Capture the cell that displays the provided text and extract its (x, y) central coordinate. 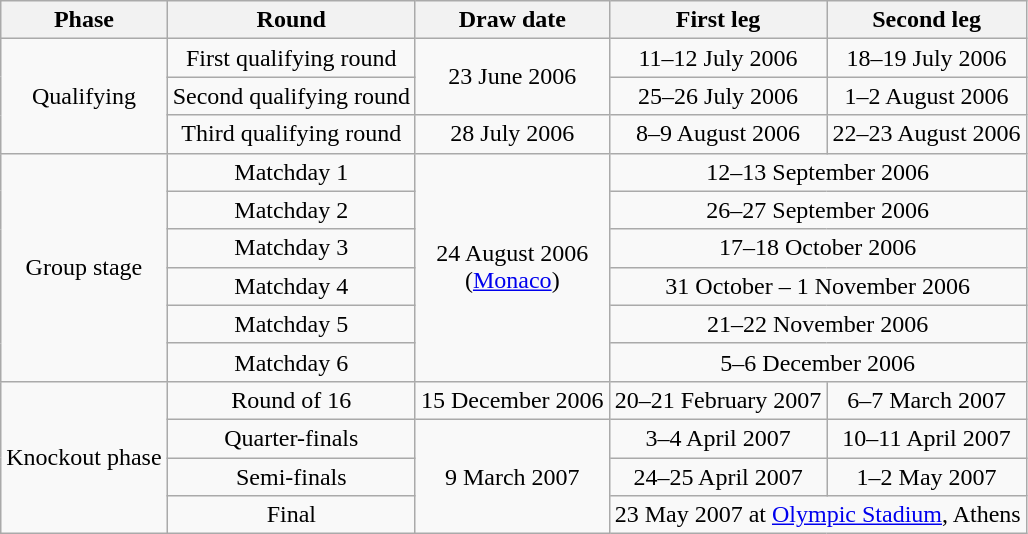
9 March 2007 (512, 476)
17–18 October 2006 (818, 248)
3–4 April 2007 (718, 438)
Second leg (926, 20)
15 December 2006 (512, 400)
First leg (718, 20)
6–7 March 2007 (926, 400)
23 May 2007 at Olympic Stadium, Athens (818, 515)
5–6 December 2006 (818, 362)
Third qualifying round (291, 134)
Phase (84, 20)
Group stage (84, 267)
20–21 February 2007 (718, 400)
First qualifying round (291, 58)
Second qualifying round (291, 96)
Final (291, 515)
Quarter-finals (291, 438)
24 August 2006(Monaco) (512, 267)
Semi-finals (291, 477)
25–26 July 2006 (718, 96)
26–27 September 2006 (818, 210)
18–19 July 2006 (926, 58)
22–23 August 2006 (926, 134)
12–13 September 2006 (818, 172)
Matchday 3 (291, 248)
24–25 April 2007 (718, 477)
Matchday 4 (291, 286)
Qualifying (84, 96)
31 October – 1 November 2006 (818, 286)
Matchday 5 (291, 324)
Matchday 2 (291, 210)
8–9 August 2006 (718, 134)
1–2 August 2006 (926, 96)
21–22 November 2006 (818, 324)
Draw date (512, 20)
Matchday 6 (291, 362)
23 June 2006 (512, 77)
1–2 May 2007 (926, 477)
Knockout phase (84, 457)
28 July 2006 (512, 134)
Round (291, 20)
Matchday 1 (291, 172)
11–12 July 2006 (718, 58)
10–11 April 2007 (926, 438)
Round of 16 (291, 400)
